Locate the cell with the specified text and output its [X, Y] center coordinate. 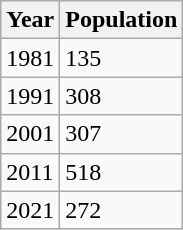
Year [30, 20]
135 [122, 58]
2001 [30, 134]
Population [122, 20]
2011 [30, 172]
518 [122, 172]
307 [122, 134]
308 [122, 96]
1981 [30, 58]
272 [122, 210]
1991 [30, 96]
2021 [30, 210]
